Pinpoint the cell where the given text exists, returning its [x, y] midpoint coordinate. 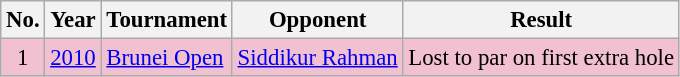
Tournament [166, 20]
Opponent [318, 20]
2010 [73, 58]
Siddikur Rahman [318, 58]
Result [541, 20]
Year [73, 20]
Brunei Open [166, 58]
1 [23, 58]
Lost to par on first extra hole [541, 58]
No. [23, 20]
